Extract the [x, y] coordinate from the center of the cell holding the provided text.  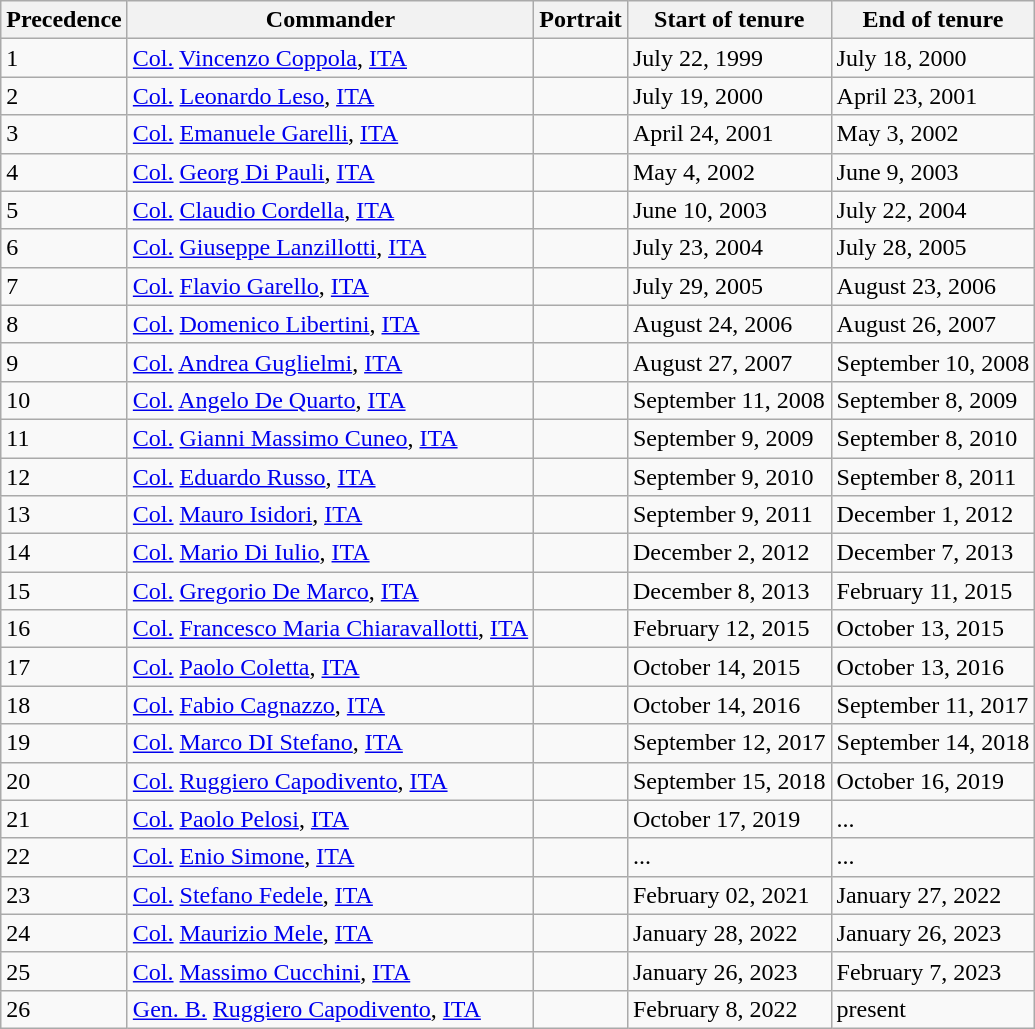
10 [64, 400]
December 8, 2013 [729, 591]
7 [64, 286]
September 8, 2009 [933, 400]
Col. Georg Di Pauli, ITA [330, 172]
April 23, 2001 [933, 96]
September 12, 2017 [729, 743]
October 13, 2016 [933, 667]
September 8, 2010 [933, 438]
Col. Flavio Garello, ITA [330, 286]
July 23, 2004 [729, 248]
July 22, 2004 [933, 210]
Precedence [64, 20]
May 3, 2002 [933, 134]
Col. Gregorio De Marco, ITA [330, 591]
End of tenure [933, 20]
October 17, 2019 [729, 819]
2 [64, 96]
Portrait [581, 20]
September 15, 2018 [729, 781]
Col. Francesco Maria Chiaravallotti, ITA [330, 629]
Col. Ruggiero Capodivento, ITA [330, 781]
July 22, 1999 [729, 58]
5 [64, 210]
July 18, 2000 [933, 58]
August 26, 2007 [933, 324]
September 11, 2008 [729, 400]
Col. Mario Di Iulio, ITA [330, 553]
October 14, 2016 [729, 705]
Col. Stefano Fedele, ITA [330, 895]
Col. Fabio Cagnazzo, ITA [330, 705]
Col. Andrea Guglielmi, ITA [330, 362]
October 14, 2015 [729, 667]
Col. Leonardo Leso, ITA [330, 96]
September 9, 2009 [729, 438]
June 9, 2003 [933, 172]
Col. Marco DI Stefano, ITA [330, 743]
16 [64, 629]
October 16, 2019 [933, 781]
February 8, 2022 [729, 1009]
24 [64, 933]
September 14, 2018 [933, 743]
11 [64, 438]
18 [64, 705]
4 [64, 172]
April 24, 2001 [729, 134]
3 [64, 134]
September 10, 2008 [933, 362]
September 8, 2011 [933, 477]
December 1, 2012 [933, 515]
February 12, 2015 [729, 629]
September 9, 2011 [729, 515]
July 19, 2000 [729, 96]
26 [64, 1009]
8 [64, 324]
Commander [330, 20]
January 28, 2022 [729, 933]
October 13, 2015 [933, 629]
Col. Massimo Cucchini, ITA [330, 971]
May 4, 2002 [729, 172]
Col. Claudio Cordella, ITA [330, 210]
February 02, 2021 [729, 895]
25 [64, 971]
Col. Enio Simone, ITA [330, 857]
Col. Angelo De Quarto, ITA [330, 400]
Col. Paolo Pelosi, ITA [330, 819]
13 [64, 515]
14 [64, 553]
present [933, 1009]
July 28, 2005 [933, 248]
21 [64, 819]
12 [64, 477]
6 [64, 248]
Col. Maurizio Mele, ITA [330, 933]
Col. Emanuele Garelli, ITA [330, 134]
February 7, 2023 [933, 971]
15 [64, 591]
September 11, 2017 [933, 705]
January 27, 2022 [933, 895]
19 [64, 743]
June 10, 2003 [729, 210]
Col. Vincenzo Coppola, ITA [330, 58]
17 [64, 667]
23 [64, 895]
August 24, 2006 [729, 324]
1 [64, 58]
Gen. B. Ruggiero Capodivento, ITA [330, 1009]
Col. Paolo Coletta, ITA [330, 667]
Start of tenure [729, 20]
December 2, 2012 [729, 553]
July 29, 2005 [729, 286]
22 [64, 857]
September 9, 2010 [729, 477]
December 7, 2013 [933, 553]
9 [64, 362]
Col. Giuseppe Lanzillotti, ITA [330, 248]
February 11, 2015 [933, 591]
20 [64, 781]
August 23, 2006 [933, 286]
Col. Eduardo Russo, ITA [330, 477]
Col. Mauro Isidori, ITA [330, 515]
Col. Domenico Libertini, ITA [330, 324]
August 27, 2007 [729, 362]
Col. Gianni Massimo Cuneo, ITA [330, 438]
